For the text-containing cell, return its midpoint in [X, Y] coordinate format. 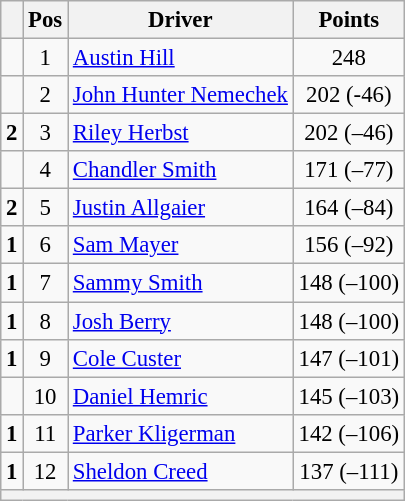
Daniel Hemric [181, 396]
171 (–77) [348, 170]
156 (–92) [348, 245]
Points [348, 20]
5 [46, 208]
145 (–103) [348, 396]
7 [46, 283]
3 [46, 133]
Chandler Smith [181, 170]
8 [46, 321]
147 (–101) [348, 358]
Austin Hill [181, 58]
202 (-46) [348, 95]
137 (–111) [348, 471]
142 (–106) [348, 433]
Pos [46, 20]
4 [46, 170]
Sammy Smith [181, 283]
Cole Custer [181, 358]
Sam Mayer [181, 245]
6 [46, 245]
Sheldon Creed [181, 471]
John Hunter Nemechek [181, 95]
Driver [181, 20]
Riley Herbst [181, 133]
11 [46, 433]
164 (–84) [348, 208]
202 (–46) [348, 133]
Justin Allgaier [181, 208]
9 [46, 358]
10 [46, 396]
Parker Kligerman [181, 433]
248 [348, 58]
Josh Berry [181, 321]
12 [46, 471]
